Scan for the cell matching the given text and deliver its (x, y) coordinate at center. 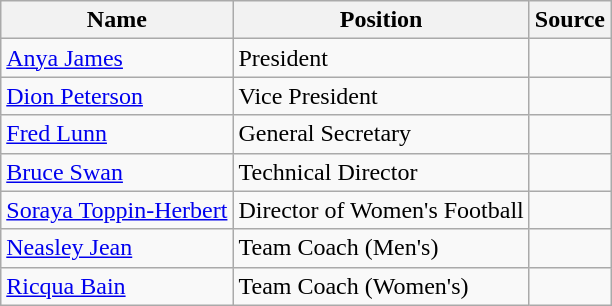
Soraya Toppin-Herbert (117, 210)
Neasley Jean (117, 248)
Position (381, 20)
Team Coach (Men's) (381, 248)
General Secretary (381, 134)
Dion Peterson (117, 96)
President (381, 58)
Team Coach (Women's) (381, 286)
Ricqua Bain (117, 286)
Bruce Swan (117, 172)
Fred Lunn (117, 134)
Name (117, 20)
Source (570, 20)
Vice President (381, 96)
Anya James (117, 58)
Director of Women's Football (381, 210)
Technical Director (381, 172)
